Find where the given text appears and provide that cell's center as (x, y) coordinate. 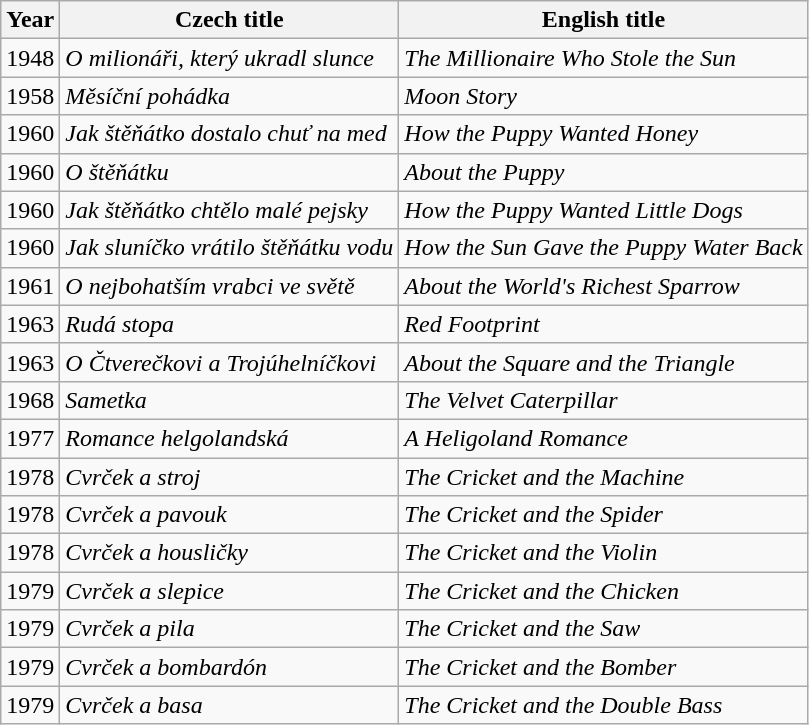
Jak sluníčko vrátilo štěňátku vodu (230, 248)
The Millionaire Who Stole the Sun (604, 58)
O milionáři, který ukradl slunce (230, 58)
Jak štěňátko chtělo malé pejsky (230, 210)
A Heligoland Romance (604, 438)
Czech title (230, 20)
The Cricket and the Double Bass (604, 705)
Cvrček a stroj (230, 477)
Cvrček a slepice (230, 591)
Cvrček a basa (230, 705)
1958 (30, 96)
How the Puppy Wanted Honey (604, 134)
Year (30, 20)
The Cricket and the Spider (604, 515)
The Cricket and the Machine (604, 477)
The Cricket and the Bomber (604, 667)
Rudá stopa (230, 324)
Cvrček a bombardón (230, 667)
The Cricket and the Chicken (604, 591)
Cvrček a pavouk (230, 515)
About the World's Richest Sparrow (604, 286)
How the Sun Gave the Puppy Water Back (604, 248)
O štěňátku (230, 172)
1968 (30, 400)
Red Footprint (604, 324)
Jak štěňátko dostalo chuť na med (230, 134)
About the Square and the Triangle (604, 362)
O nejbohatším vrabci ve světě (230, 286)
Sametka (230, 400)
How the Puppy Wanted Little Dogs (604, 210)
1961 (30, 286)
1948 (30, 58)
About the Puppy (604, 172)
Cvrček a pila (230, 629)
The Cricket and the Violin (604, 553)
Moon Story (604, 96)
The Velvet Caterpillar (604, 400)
O Čtverečkovi a Trojúhelníčkovi (230, 362)
Romance helgolandská (230, 438)
Měsíční pohádka (230, 96)
Cvrček a housličky (230, 553)
1977 (30, 438)
English title (604, 20)
The Cricket and the Saw (604, 629)
